Return (X, Y) of the center of cell containing provided text 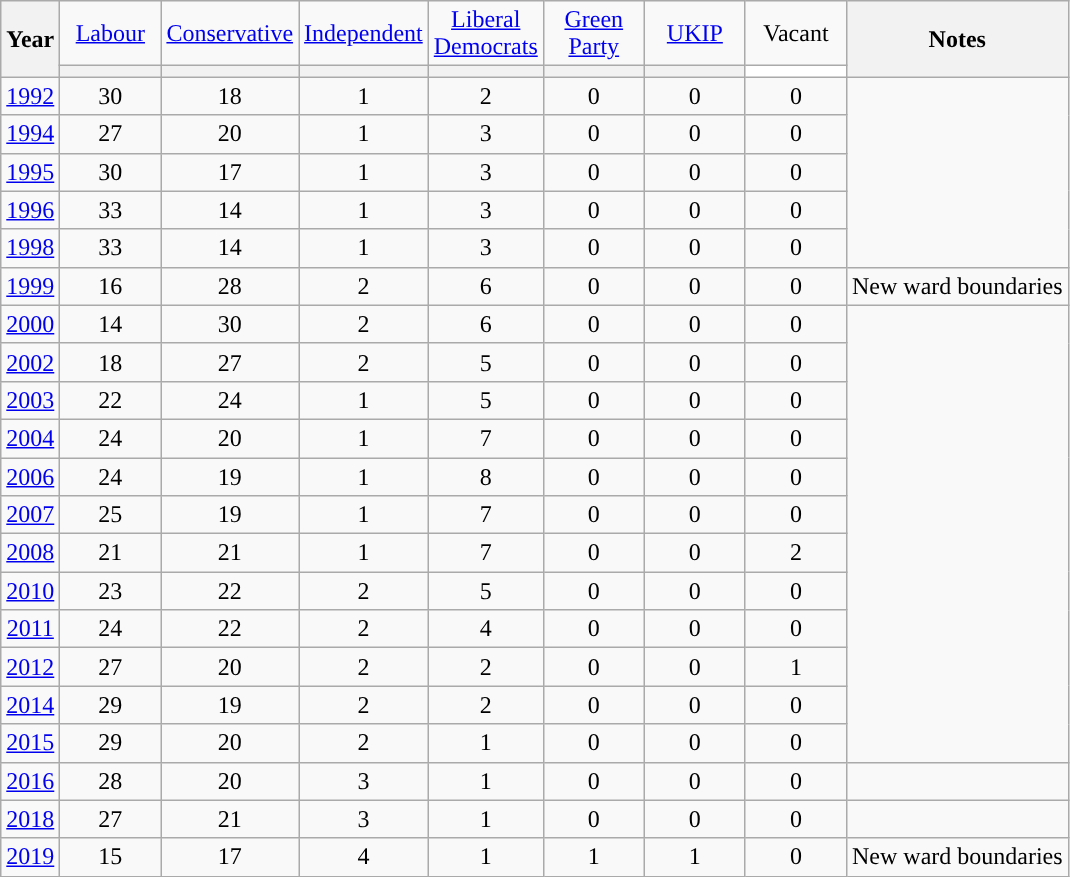
23 (110, 591)
2011 (30, 629)
2012 (30, 667)
1996 (30, 210)
2019 (30, 857)
25 (110, 515)
2003 (30, 400)
Vacant (796, 34)
Labour (110, 34)
Conservative (230, 34)
Green Party (594, 34)
Independent (364, 34)
Notes (957, 39)
UKIP (694, 34)
2006 (30, 477)
8 (486, 477)
1995 (30, 172)
Liberal Democrats (486, 34)
1992 (30, 96)
2008 (30, 553)
15 (110, 857)
2000 (30, 324)
16 (110, 286)
2002 (30, 362)
2015 (30, 743)
2004 (30, 438)
1999 (30, 286)
2016 (30, 781)
1994 (30, 134)
2014 (30, 705)
2007 (30, 515)
Year (30, 39)
1998 (30, 248)
2010 (30, 591)
2018 (30, 819)
